Output the [X, Y] coordinate of the center of the cell containing the given text.  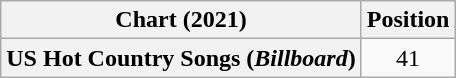
Chart (2021) [181, 20]
41 [408, 58]
Position [408, 20]
US Hot Country Songs (Billboard) [181, 58]
